Output the (X, Y) coordinate of the center of the cell containing the given text.  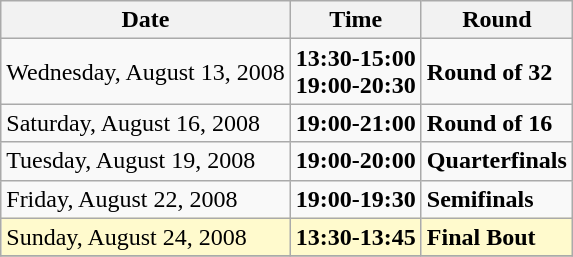
13:30-13:45 (356, 237)
Wednesday, August 13, 2008 (146, 72)
Friday, August 22, 2008 (146, 199)
Date (146, 20)
Round of 16 (496, 123)
19:00-21:00 (356, 123)
19:00-19:30 (356, 199)
Saturday, August 16, 2008 (146, 123)
Semifinals (496, 199)
Final Bout (496, 237)
Quarterfinals (496, 161)
Round of 32 (496, 72)
Tuesday, August 19, 2008 (146, 161)
13:30-15:00 19:00-20:30 (356, 72)
Time (356, 20)
Sunday, August 24, 2008 (146, 237)
Round (496, 20)
19:00-20:00 (356, 161)
